Output the [x, y] coordinate of the center of the cell containing the given text.  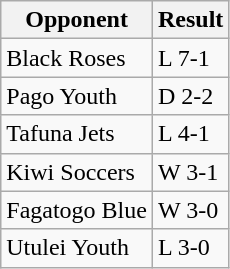
Utulei Youth [77, 248]
L 4-1 [190, 134]
Tafuna Jets [77, 134]
Fagatogo Blue [77, 210]
L 3-0 [190, 248]
Opponent [77, 20]
Black Roses [77, 58]
Pago Youth [77, 96]
Kiwi Soccers [77, 172]
L 7-1 [190, 58]
W 3-1 [190, 172]
D 2-2 [190, 96]
W 3-0 [190, 210]
Result [190, 20]
